Scan for the cell matching the given text and deliver its (x, y) coordinate at center. 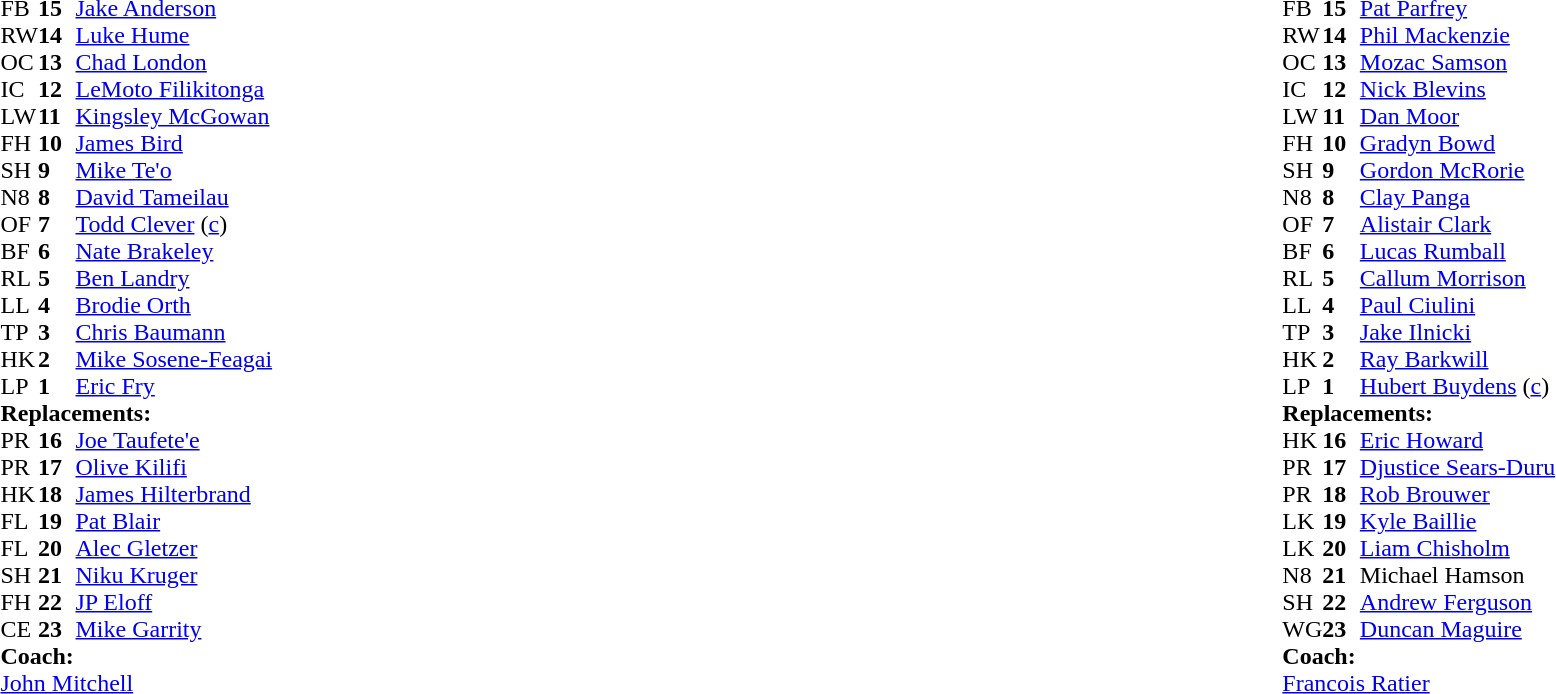
Mike Te'o (174, 170)
Gordon McRorie (1458, 170)
Andrew Ferguson (1458, 602)
David Tameilau (174, 198)
Nick Blevins (1458, 90)
Eric Fry (174, 386)
Clay Panga (1458, 198)
Joe Taufete'e (174, 440)
Jake Ilnicki (1458, 332)
JP Eloff (174, 602)
Liam Chisholm (1458, 548)
Alistair Clark (1458, 224)
Djustice Sears-Duru (1458, 468)
Phil Mackenzie (1458, 36)
Pat Blair (174, 522)
WG (1302, 630)
Chris Baumann (174, 332)
Lucas Rumball (1458, 252)
Callum Morrison (1458, 278)
James Hilterbrand (174, 494)
James Bird (174, 144)
Ben Landry (174, 278)
Michael Hamson (1458, 576)
Mike Garrity (174, 630)
CE (19, 630)
LeMoto Filikitonga (174, 90)
Gradyn Bowd (1458, 144)
Todd Clever (c) (174, 224)
Duncan Maguire (1458, 630)
Rob Brouwer (1458, 494)
Kyle Baillie (1458, 522)
Luke Hume (174, 36)
Nate Brakeley (174, 252)
Olive Kilifi (174, 468)
Ray Barkwill (1458, 360)
Eric Howard (1458, 440)
Mike Sosene-Feagai (174, 360)
Niku Kruger (174, 576)
Dan Moor (1458, 116)
Brodie Orth (174, 306)
Kingsley McGowan (174, 116)
Hubert Buydens (c) (1458, 386)
Paul Ciulini (1458, 306)
Mozac Samson (1458, 62)
Alec Gletzer (174, 548)
Chad London (174, 62)
